Scan for the cell matching the given text and deliver its (X, Y) coordinate at center. 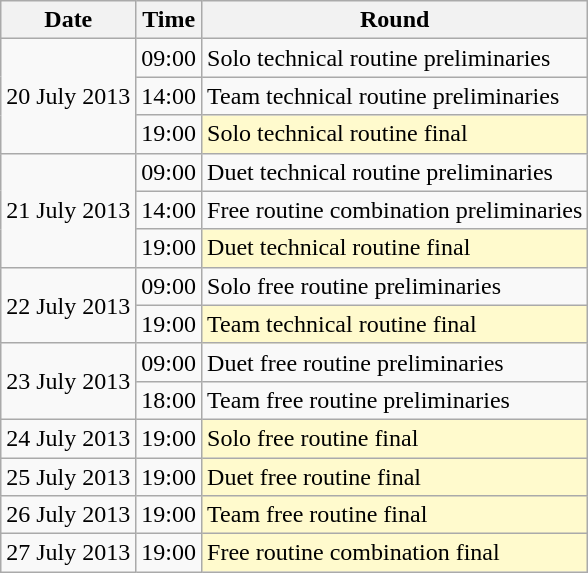
Free routine combination final (395, 553)
Team free routine final (395, 515)
Team technical routine final (395, 324)
Solo technical routine final (395, 134)
Duet technical routine final (395, 248)
22 July 2013 (68, 305)
Time (169, 20)
23 July 2013 (68, 381)
18:00 (169, 400)
Duet free routine final (395, 477)
Team free routine preliminaries (395, 400)
25 July 2013 (68, 477)
21 July 2013 (68, 210)
27 July 2013 (68, 553)
24 July 2013 (68, 438)
Solo free routine preliminaries (395, 286)
Date (68, 20)
20 July 2013 (68, 96)
26 July 2013 (68, 515)
Solo free routine final (395, 438)
Solo technical routine preliminaries (395, 58)
Duet technical routine preliminaries (395, 172)
Free routine combination preliminaries (395, 210)
Duet free routine preliminaries (395, 362)
Team technical routine preliminaries (395, 96)
Round (395, 20)
